Extract the (x, y) coordinate from the center of the cell holding the provided text.  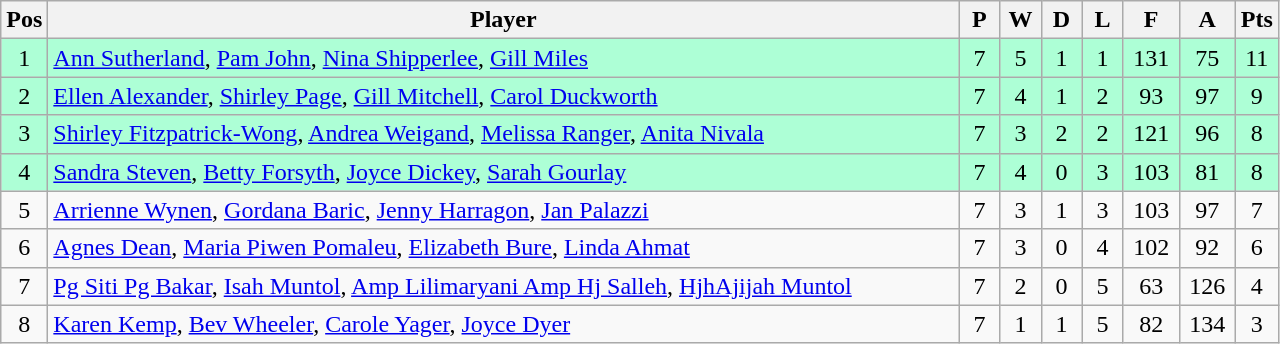
102 (1151, 248)
L (1102, 20)
11 (1256, 58)
82 (1151, 324)
63 (1151, 286)
P (980, 20)
92 (1207, 248)
131 (1151, 58)
Ann Sutherland, Pam John, Nina Shipperlee, Gill Miles (504, 58)
81 (1207, 172)
F (1151, 20)
Agnes Dean, Maria Piwen Pomaleu, Elizabeth Bure, Linda Ahmat (504, 248)
Karen Kemp, Bev Wheeler, Carole Yager, Joyce Dyer (504, 324)
Player (504, 20)
D (1062, 20)
Arrienne Wynen, Gordana Baric, Jenny Harragon, Jan Palazzi (504, 210)
Pts (1256, 20)
75 (1207, 58)
W (1020, 20)
Ellen Alexander, Shirley Page, Gill Mitchell, Carol Duckworth (504, 96)
93 (1151, 96)
134 (1207, 324)
96 (1207, 134)
A (1207, 20)
Shirley Fitzpatrick-Wong, Andrea Weigand, Melissa Ranger, Anita Nivala (504, 134)
126 (1207, 286)
9 (1256, 96)
121 (1151, 134)
Sandra Steven, Betty Forsyth, Joyce Dickey, Sarah Gourlay (504, 172)
Pg Siti Pg Bakar, Isah Muntol, Amp Lilimaryani Amp Hj Salleh, HjhAjijah Muntol (504, 286)
Pos (24, 20)
